Pinpoint the cell where the given text exists, returning its [x, y] midpoint coordinate. 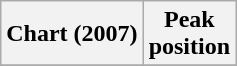
Chart (2007) [72, 34]
Peakposition [189, 34]
